Scan for the cell matching the given text and deliver its [X, Y] coordinate at center. 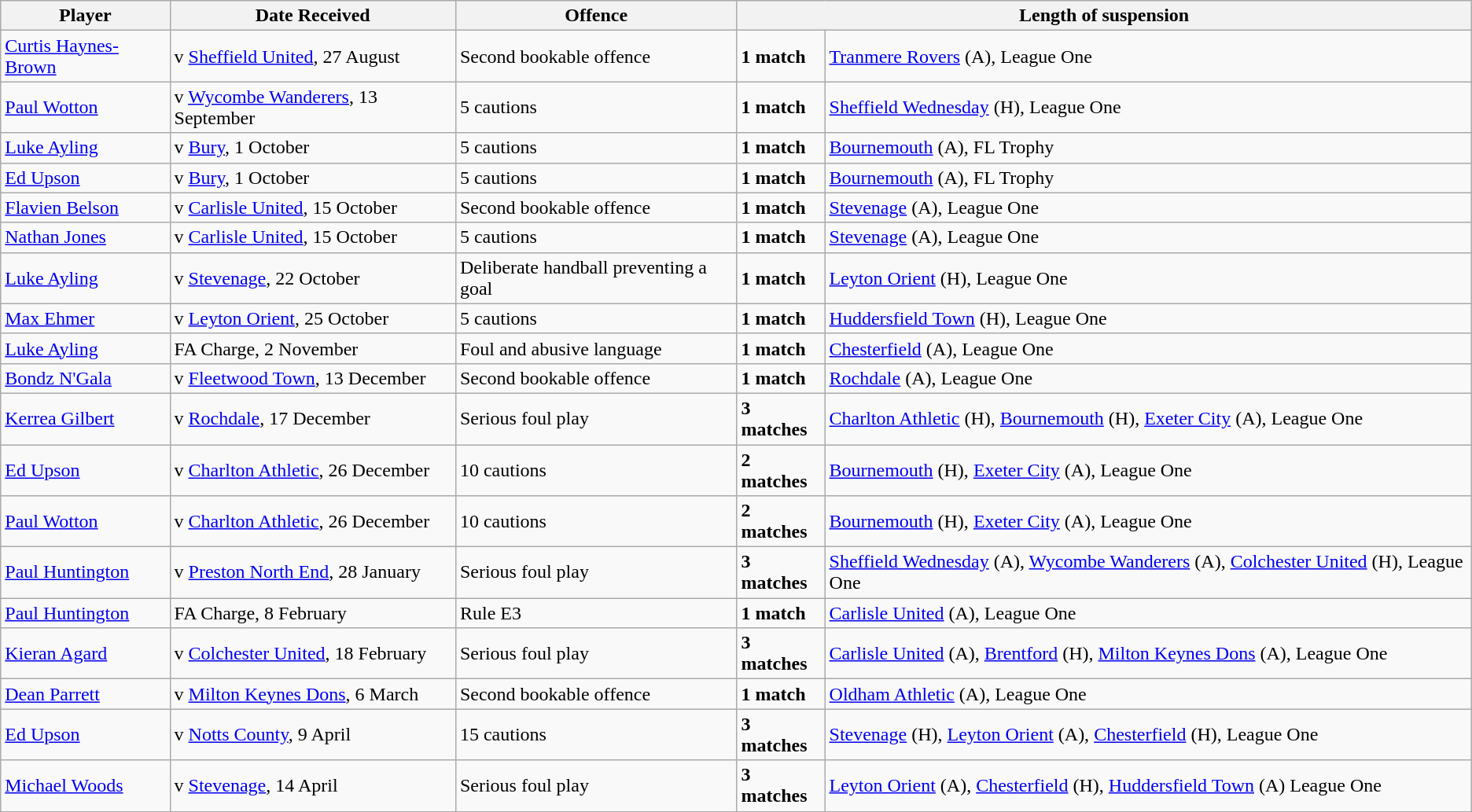
v Stevenage, 22 October [313, 278]
Nathan Jones [85, 237]
Curtis Haynes-Brown [85, 57]
v Notts County, 9 April [313, 734]
Charlton Athletic (H), Bournemouth (H), Exeter City (A), League One [1148, 418]
Leyton Orient (A), Chesterfield (H), Huddersfield Town (A) League One [1148, 786]
v Stevenage, 14 April [313, 786]
Carlisle United (A), League One [1148, 613]
Chesterfield (A), League One [1148, 348]
Dean Parrett [85, 694]
Length of suspension [1104, 16]
Offence [596, 16]
Tranmere Rovers (A), League One [1148, 57]
Sheffield Wednesday (A), Wycombe Wanderers (A), Colchester United (H), League One [1148, 572]
v Sheffield United, 27 August [313, 57]
v Wycombe Wanderers, 13 September [313, 107]
Stevenage (H), Leyton Orient (A), Chesterfield (H), League One [1148, 734]
Bondz N'Gala [85, 378]
Huddersfield Town (H), League One [1148, 318]
Oldham Athletic (A), League One [1148, 694]
Michael Woods [85, 786]
v Preston North End, 28 January [313, 572]
Kieran Agard [85, 654]
Rule E3 [596, 613]
Sheffield Wednesday (H), League One [1148, 107]
FA Charge, 8 February [313, 613]
Leyton Orient (H), League One [1148, 278]
Player [85, 16]
Deliberate handball preventing a goal [596, 278]
15 cautions [596, 734]
v Fleetwood Town, 13 December [313, 378]
Carlisle United (A), Brentford (H), Milton Keynes Dons (A), League One [1148, 654]
Date Received [313, 16]
v Rochdale, 17 December [313, 418]
Rochdale (A), League One [1148, 378]
v Leyton Orient, 25 October [313, 318]
Kerrea Gilbert [85, 418]
v Colchester United, 18 February [313, 654]
v Milton Keynes Dons, 6 March [313, 694]
FA Charge, 2 November [313, 348]
Flavien Belson [85, 208]
Foul and abusive language [596, 348]
Max Ehmer [85, 318]
